Extract the (X, Y) coordinate from the center of the cell holding the provided text.  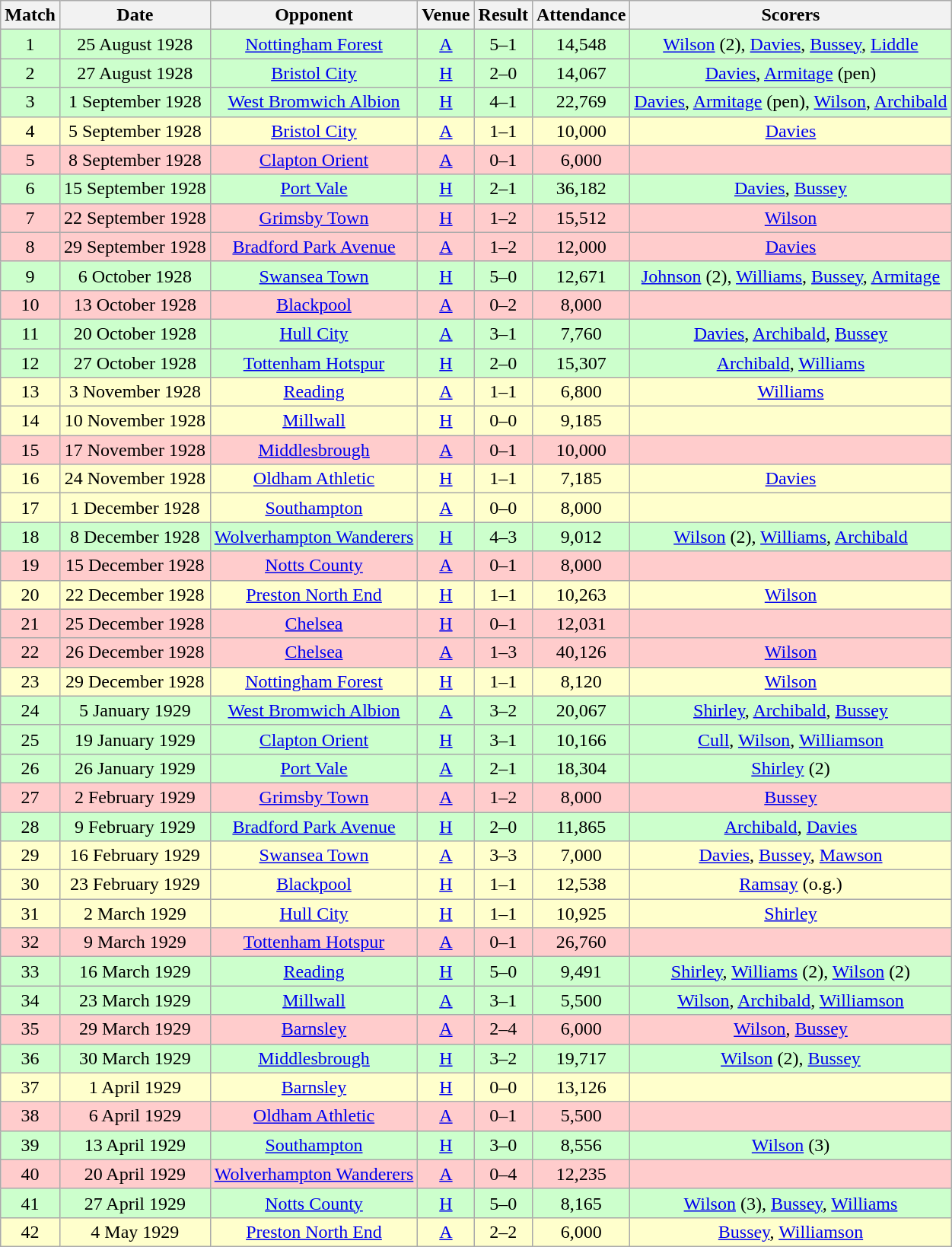
3–0 (503, 1145)
14,548 (581, 44)
Wilson, Archibald, Williamson (791, 1000)
1 April 1929 (135, 1087)
4–3 (503, 537)
29 (30, 856)
13,126 (581, 1087)
25 (30, 739)
20 April 1929 (135, 1174)
12,235 (581, 1174)
16 (30, 479)
24 November 1928 (135, 479)
Wilson (2), Williams, Archibald (791, 537)
28 (30, 826)
6 (30, 189)
1 (30, 44)
Date (135, 15)
6,800 (581, 392)
19 (30, 566)
10,263 (581, 595)
39 (30, 1145)
Shirley (791, 914)
Davies, Bussey (791, 189)
42 (30, 1232)
18 (30, 537)
Shirley (2) (791, 768)
Davies, Archibald, Bussey (791, 333)
37 (30, 1087)
4 May 1929 (135, 1232)
2–4 (503, 1029)
0–2 (503, 305)
6 October 1928 (135, 276)
8 (30, 247)
16 March 1929 (135, 971)
3 November 1928 (135, 392)
27 October 1928 (135, 363)
7,185 (581, 479)
Bussey (791, 797)
9 March 1929 (135, 942)
19 January 1929 (135, 739)
6 April 1929 (135, 1116)
8,165 (581, 1203)
0–4 (503, 1174)
41 (30, 1203)
5 (30, 160)
29 September 1928 (135, 247)
25 December 1928 (135, 623)
4–1 (503, 102)
4 (30, 131)
Wilson (2), Bussey (791, 1058)
16 February 1929 (135, 856)
25 August 1928 (135, 44)
33 (30, 971)
8 September 1928 (135, 160)
22 December 1928 (135, 595)
29 December 1928 (135, 681)
Williams (791, 392)
1–3 (503, 652)
17 (30, 508)
34 (30, 1000)
21 (30, 623)
Davies, Bussey, Mawson (791, 856)
Shirley, Archibald, Bussey (791, 710)
9,012 (581, 537)
26,760 (581, 942)
29 March 1929 (135, 1029)
5 January 1929 (135, 710)
20 (30, 595)
15 (30, 450)
8,120 (581, 681)
5–1 (503, 44)
15,307 (581, 363)
22 (30, 652)
17 November 1928 (135, 450)
30 (30, 885)
Bussey, Williamson (791, 1232)
38 (30, 1116)
Wilson (2), Davies, Bussey, Liddle (791, 44)
Shirley, Williams (2), Wilson (2) (791, 971)
Scorers (791, 15)
26 December 1928 (135, 652)
27 (30, 797)
12,538 (581, 885)
27 August 1928 (135, 73)
Cull, Wilson, Williamson (791, 739)
2–2 (503, 1232)
10,166 (581, 739)
9,185 (581, 421)
8 December 1928 (135, 537)
22,769 (581, 102)
7 (30, 218)
9,491 (581, 971)
Opponent (314, 15)
14,067 (581, 73)
2 March 1929 (135, 914)
Result (503, 15)
3–3 (503, 856)
18,304 (581, 768)
27 April 1929 (135, 1203)
10 November 1928 (135, 421)
3 (30, 102)
13 October 1928 (135, 305)
12 (30, 363)
23 March 1929 (135, 1000)
15,512 (581, 218)
22 September 1928 (135, 218)
Wilson, Bussey (791, 1029)
36,182 (581, 189)
30 March 1929 (135, 1058)
1 December 1928 (135, 508)
15 September 1928 (135, 189)
11,865 (581, 826)
23 (30, 681)
11 (30, 333)
20 October 1928 (135, 333)
40,126 (581, 652)
Ramsay (o.g.) (791, 885)
Johnson (2), Williams, Bussey, Armitage (791, 276)
36 (30, 1058)
Davies, Armitage (pen) (791, 73)
19,717 (581, 1058)
8,556 (581, 1145)
Archibald, Williams (791, 363)
9 (30, 276)
12,031 (581, 623)
Davies, Armitage (pen), Wilson, Archibald (791, 102)
Wilson (3) (791, 1145)
26 (30, 768)
13 (30, 392)
Attendance (581, 15)
7,760 (581, 333)
10,925 (581, 914)
13 April 1929 (135, 1145)
Venue (446, 15)
12,671 (581, 276)
Match (30, 15)
32 (30, 942)
9 February 1929 (135, 826)
7,000 (581, 856)
14 (30, 421)
12,000 (581, 247)
24 (30, 710)
2 February 1929 (135, 797)
23 February 1929 (135, 885)
10 (30, 305)
40 (30, 1174)
Wilson (3), Bussey, Williams (791, 1203)
31 (30, 914)
20,067 (581, 710)
Archibald, Davies (791, 826)
26 January 1929 (135, 768)
1 September 1928 (135, 102)
35 (30, 1029)
15 December 1928 (135, 566)
2 (30, 73)
5 September 1928 (135, 131)
